Return [X, Y] of the center of cell containing provided text 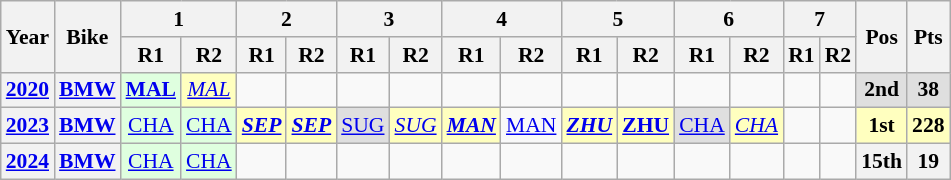
19 [928, 162]
2024 [28, 162]
2 [286, 19]
5 [618, 19]
2nd [882, 90]
Bike [87, 36]
Pos [882, 36]
3 [388, 19]
4 [502, 19]
Pts [928, 36]
7 [820, 19]
2020 [28, 90]
228 [928, 126]
38 [928, 90]
6 [728, 19]
1st [882, 126]
2023 [28, 126]
Year [28, 36]
15th [882, 162]
1 [179, 19]
